Return (X, Y) of the center of cell containing provided text 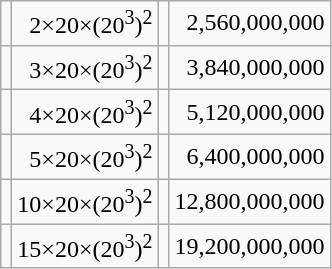
2×20×(203)2 (85, 24)
6,400,000,000 (250, 156)
3,840,000,000 (250, 68)
10×20×(203)2 (85, 202)
4×20×(203)2 (85, 112)
5×20×(203)2 (85, 156)
3×20×(203)2 (85, 68)
2,560,000,000 (250, 24)
19,200,000,000 (250, 246)
12,800,000,000 (250, 202)
15×20×(203)2 (85, 246)
5,120,000,000 (250, 112)
